Scan for the cell matching the given text and deliver its (x, y) coordinate at center. 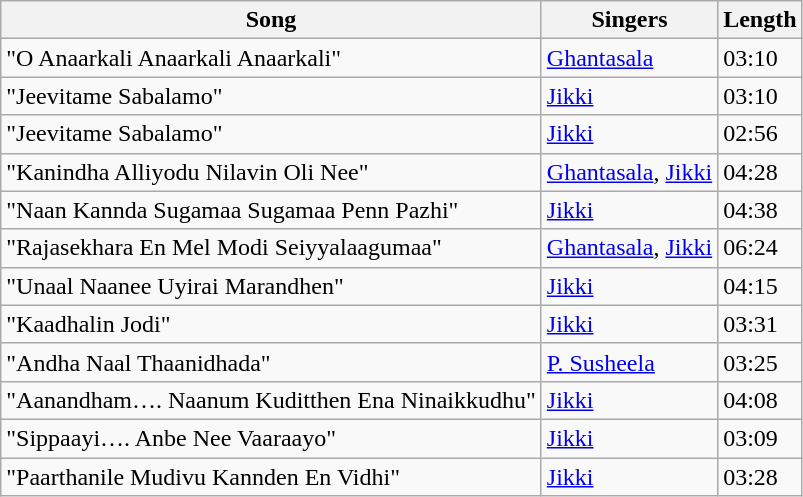
"Aanandham…. Naanum Kuditthen Ena Ninaikkudhu" (272, 400)
04:38 (760, 210)
Song (272, 20)
"O Anaarkali Anaarkali Anaarkali" (272, 58)
Singers (629, 20)
02:56 (760, 134)
03:28 (760, 477)
"Sippaayi…. Anbe Nee Vaaraayo" (272, 438)
Length (760, 20)
"Unaal Naanee Uyirai Marandhen" (272, 286)
04:28 (760, 172)
03:09 (760, 438)
03:31 (760, 324)
P. Susheela (629, 362)
Ghantasala (629, 58)
04:08 (760, 400)
"Andha Naal Thaanidhada" (272, 362)
04:15 (760, 286)
06:24 (760, 248)
"Rajasekhara En Mel Modi Seiyyalaagumaa" (272, 248)
"Kaadhalin Jodi" (272, 324)
"Paarthanile Mudivu Kannden En Vidhi" (272, 477)
"Naan Kannda Sugamaa Sugamaa Penn Pazhi" (272, 210)
"Kanindha Alliyodu Nilavin Oli Nee" (272, 172)
03:25 (760, 362)
